Find where the given text appears and provide that cell's center as (x, y) coordinate. 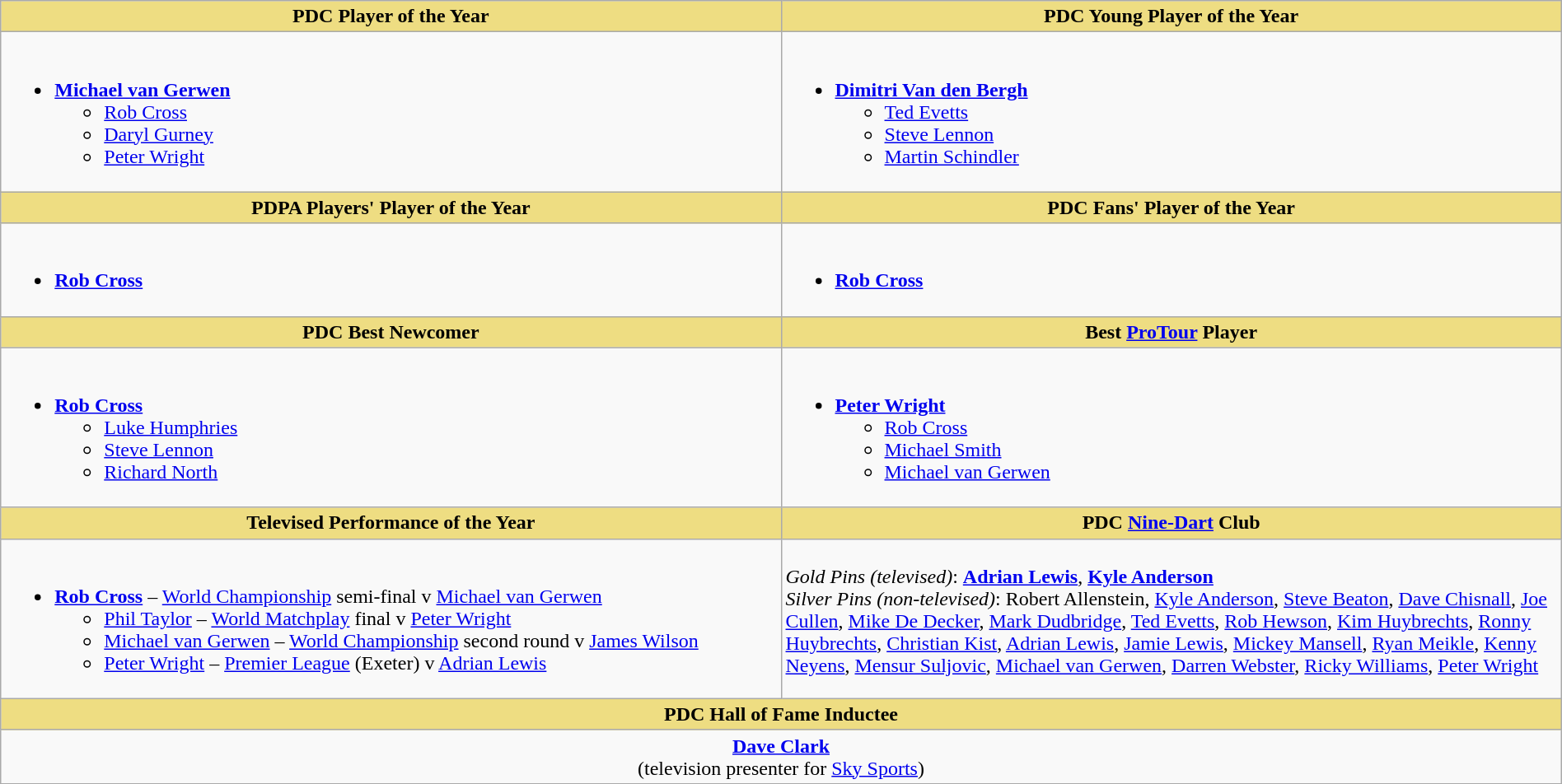
PDC Best Newcomer (390, 332)
Best ProTour Player (1171, 332)
Dimitri Van den BerghTed EvettsSteve LennonMartin Schindler (1171, 112)
PDC Player of the Year (390, 16)
PDC Hall of Fame Inductee (781, 714)
PDC Nine-Dart Club (1171, 523)
Peter WrightRob CrossMichael SmithMichael van Gerwen (1171, 427)
Rob CrossLuke HumphriesSteve LennonRichard North (390, 427)
PDC Fans' Player of the Year (1171, 208)
PDC Young Player of the Year (1171, 16)
PDPA Players' Player of the Year (390, 208)
Televised Performance of the Year (390, 523)
Michael van GerwenRob CrossDaryl GurneyPeter Wright (390, 112)
Dave Clark(television presenter for Sky Sports) (781, 756)
